Return [x, y] of the center of cell containing provided text 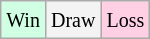
Loss [126, 20]
Win [24, 20]
Draw [72, 20]
